Return [x, y] of the center of cell containing provided text 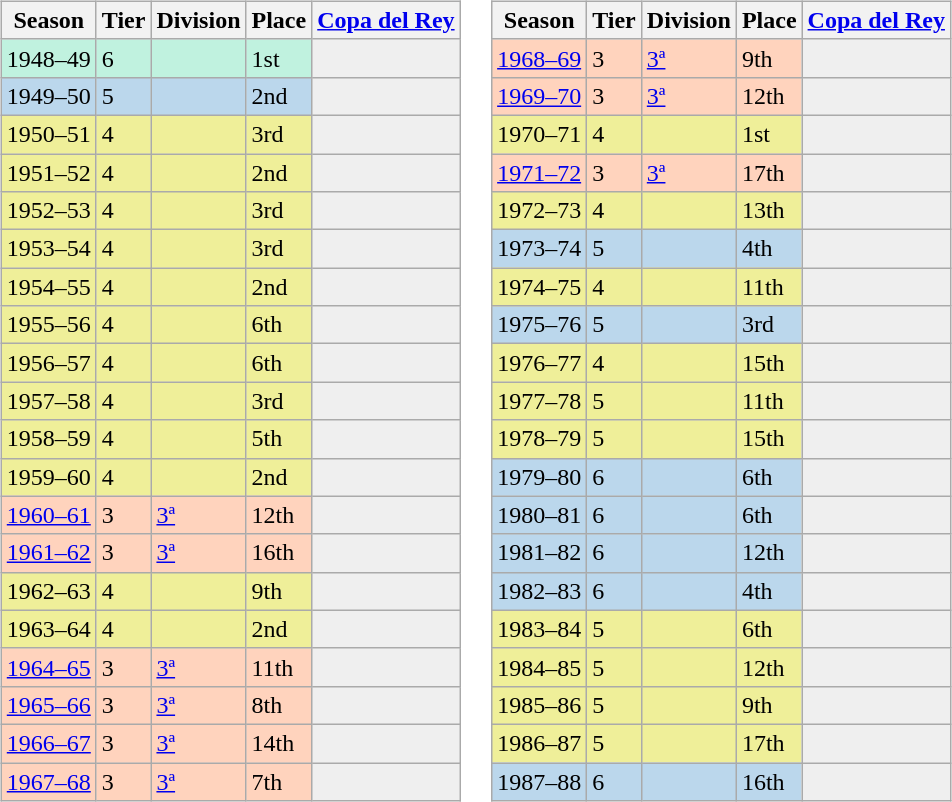
8th [279, 705]
1974–75 [540, 287]
1984–85 [540, 667]
1985–86 [540, 705]
1966–67 [48, 743]
1978–79 [540, 439]
7th [279, 781]
1976–77 [540, 363]
5th [279, 439]
14th [279, 743]
1959–60 [48, 477]
1987–88 [540, 781]
1981–82 [540, 553]
1983–84 [540, 629]
1973–74 [540, 249]
1967–68 [48, 781]
1986–87 [540, 743]
1957–58 [48, 401]
1960–61 [48, 515]
1979–80 [540, 477]
1954–55 [48, 287]
1950–51 [48, 134]
1968–69 [540, 58]
1977–78 [540, 401]
1956–57 [48, 363]
1965–66 [48, 705]
1952–53 [48, 211]
1961–62 [48, 553]
1971–72 [540, 173]
1958–59 [48, 439]
1975–76 [540, 325]
13th [769, 211]
1982–83 [540, 591]
1970–71 [540, 134]
1949–50 [48, 96]
1969–70 [540, 96]
1953–54 [48, 249]
1948–49 [48, 58]
1962–63 [48, 591]
1955–56 [48, 325]
1980–81 [540, 515]
1951–52 [48, 173]
1972–73 [540, 211]
1963–64 [48, 629]
1964–65 [48, 667]
